Return (x, y) of the center of cell containing provided text 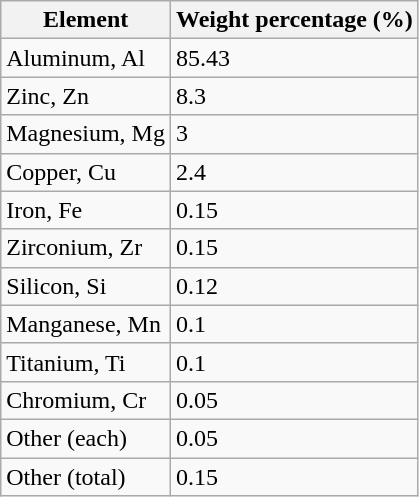
0.12 (294, 286)
85.43 (294, 58)
Magnesium, Mg (86, 134)
Zinc, Zn (86, 96)
8.3 (294, 96)
Iron, Fe (86, 210)
Weight percentage (%) (294, 20)
3 (294, 134)
Copper, Cu (86, 172)
Chromium, Cr (86, 400)
2.4 (294, 172)
Element (86, 20)
Titanium, Ti (86, 362)
Aluminum, Al (86, 58)
Other (each) (86, 438)
Zirconium, Zr (86, 248)
Manganese, Mn (86, 324)
Other (total) (86, 477)
Silicon, Si (86, 286)
